Return the [x, y] coordinate for the center point of the cell that contains the specified text.  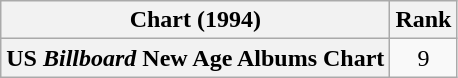
Rank [424, 20]
US Billboard New Age Albums Chart [196, 58]
Chart (1994) [196, 20]
9 [424, 58]
